From the cell containing the given text, extract its center point as [x, y] coordinate. 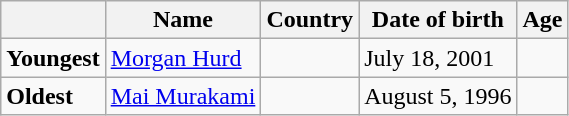
Morgan Hurd [183, 58]
July 18, 2001 [438, 58]
Name [183, 20]
Country [310, 20]
Oldest [53, 96]
August 5, 1996 [438, 96]
Date of birth [438, 20]
Youngest [53, 58]
Age [542, 20]
Mai Murakami [183, 96]
